Search for the cell housing the specified text and yield its (x, y) center coordinate. 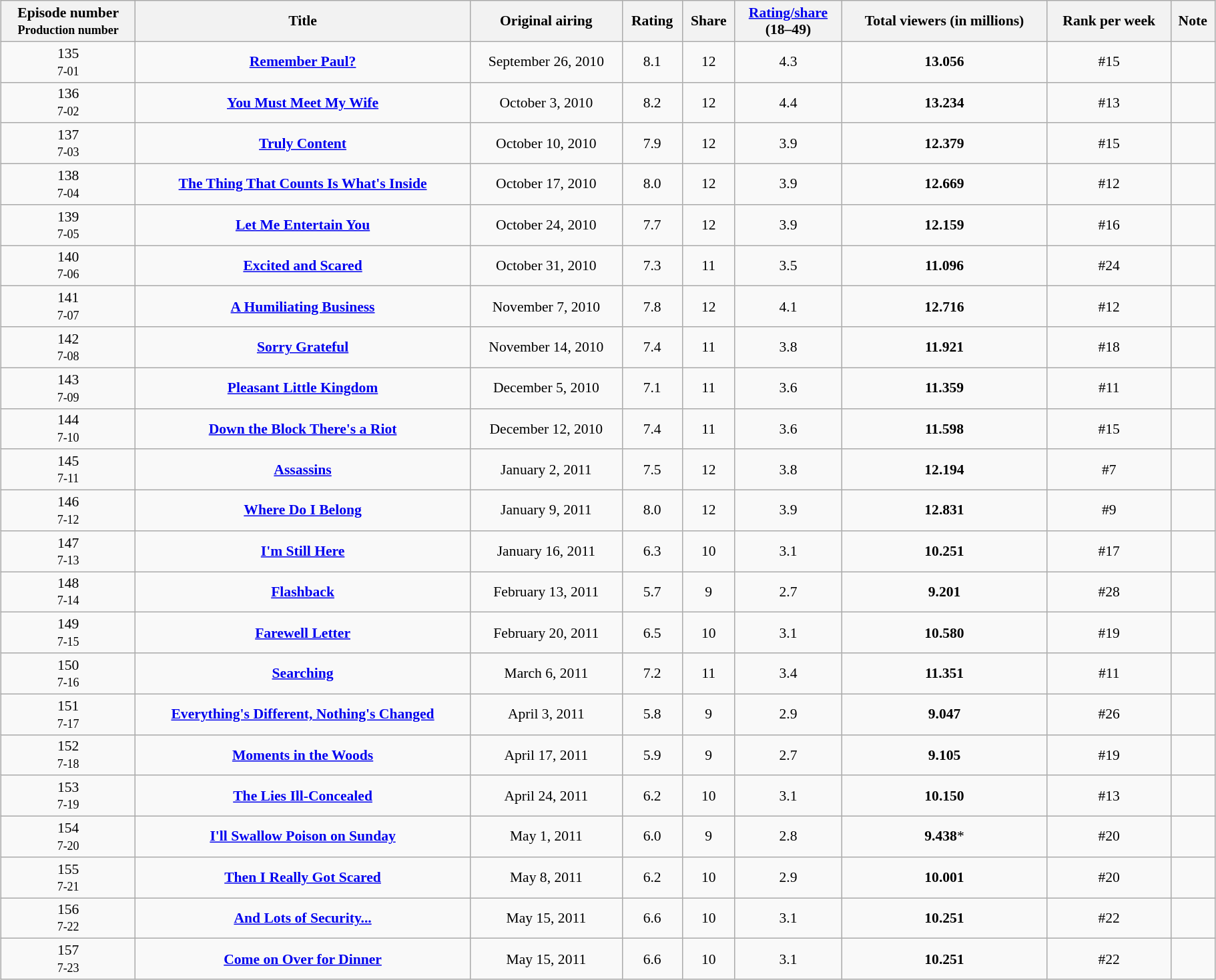
Everything's Different, Nothing's Changed (303, 714)
1377-03 (68, 144)
Note (1193, 21)
Episode numberProduction number (68, 21)
1367-02 (68, 103)
October 17, 2010 (547, 184)
7.7 (652, 225)
1467-12 (68, 511)
January 16, 2011 (547, 551)
9.105 (945, 755)
October 3, 2010 (547, 103)
10.001 (945, 878)
1557-21 (68, 878)
#16 (1109, 225)
1447-10 (68, 428)
1487-14 (68, 592)
1437-09 (68, 388)
1497-15 (68, 632)
4.1 (788, 307)
Come on Over for Dinner (303, 959)
8.1 (652, 61)
January 9, 2011 (547, 511)
1517-17 (68, 714)
#26 (1109, 714)
11.096 (945, 266)
Searching (303, 674)
7.3 (652, 266)
1527-18 (68, 755)
4.3 (788, 61)
Share (709, 21)
1537-19 (68, 797)
October 10, 2010 (547, 144)
10.580 (945, 632)
Moments in the Woods (303, 755)
1397-05 (68, 225)
Rating (652, 21)
10.150 (945, 797)
12.831 (945, 511)
December 12, 2010 (547, 428)
Assassins (303, 470)
9.438* (945, 837)
Pleasant Little Kingdom (303, 388)
I'm Still Here (303, 551)
Let Me Entertain You (303, 225)
Original airing (547, 21)
11.921 (945, 347)
February 13, 2011 (547, 592)
7.2 (652, 674)
1577-23 (68, 959)
#17 (1109, 551)
#9 (1109, 511)
Remember Paul? (303, 61)
7.1 (652, 388)
7.8 (652, 307)
1547-20 (68, 837)
Rating/share(18–49) (788, 21)
April 17, 2011 (547, 755)
7.9 (652, 144)
6.0 (652, 837)
November 14, 2010 (547, 347)
1387-04 (68, 184)
12.159 (945, 225)
#28 (1109, 592)
January 2, 2011 (547, 470)
#7 (1109, 470)
1407-06 (68, 266)
12.669 (945, 184)
5.8 (652, 714)
Truly Content (303, 144)
March 6, 2011 (547, 674)
April 3, 2011 (547, 714)
9.201 (945, 592)
Title (303, 21)
5.9 (652, 755)
Farewell Letter (303, 632)
12.716 (945, 307)
Excited and Scared (303, 266)
11.359 (945, 388)
April 24, 2011 (547, 797)
November 7, 2010 (547, 307)
3.4 (788, 674)
December 5, 2010 (547, 388)
7.5 (652, 470)
May 8, 2011 (547, 878)
I'll Swallow Poison on Sunday (303, 837)
8.2 (652, 103)
You Must Meet My Wife (303, 103)
October 24, 2010 (547, 225)
#18 (1109, 347)
1357-01 (68, 61)
And Lots of Security... (303, 918)
11.598 (945, 428)
13.056 (945, 61)
12.194 (945, 470)
13.234 (945, 103)
A Humiliating Business (303, 307)
The Lies Ill-Concealed (303, 797)
1567-22 (68, 918)
1457-11 (68, 470)
Sorry Grateful (303, 347)
9.047 (945, 714)
Rank per week (1109, 21)
Where Do I Belong (303, 511)
October 31, 2010 (547, 266)
February 20, 2011 (547, 632)
Flashback (303, 592)
Total viewers (in millions) (945, 21)
The Thing That Counts Is What's Inside (303, 184)
2.8 (788, 837)
12.379 (945, 144)
1507-16 (68, 674)
3.5 (788, 266)
5.7 (652, 592)
4.4 (788, 103)
1427-08 (68, 347)
6.3 (652, 551)
September 26, 2010 (547, 61)
May 1, 2011 (547, 837)
6.5 (652, 632)
1477-13 (68, 551)
Down the Block There's a Riot (303, 428)
#24 (1109, 266)
11.351 (945, 674)
Then I Really Got Scared (303, 878)
1417-07 (68, 307)
